Find where the given text appears and provide that cell's center as [X, Y] coordinate. 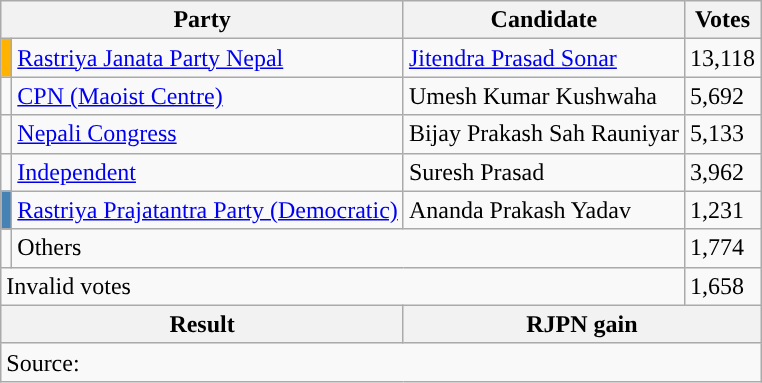
Nepali Congress [208, 134]
Source: [381, 362]
Candidate [544, 20]
RJPN gain [582, 324]
CPN (Maoist Centre) [208, 96]
3,962 [722, 172]
Party [202, 20]
13,118 [722, 58]
Rastriya Prajatantra Party (Democratic) [208, 210]
Bijay Prakash Sah Rauniyar [544, 134]
Independent [208, 172]
5,133 [722, 134]
Invalid votes [343, 286]
1,774 [722, 248]
5,692 [722, 96]
Rastriya Janata Party Nepal [208, 58]
Others [348, 248]
1,231 [722, 210]
Suresh Prasad [544, 172]
Umesh Kumar Kushwaha [544, 96]
1,658 [722, 286]
Ananda Prakash Yadav [544, 210]
Jitendra Prasad Sonar [544, 58]
Votes [722, 20]
Result [202, 324]
